Determine the (X, Y) coordinate at the center of the cell enclosing the given text.  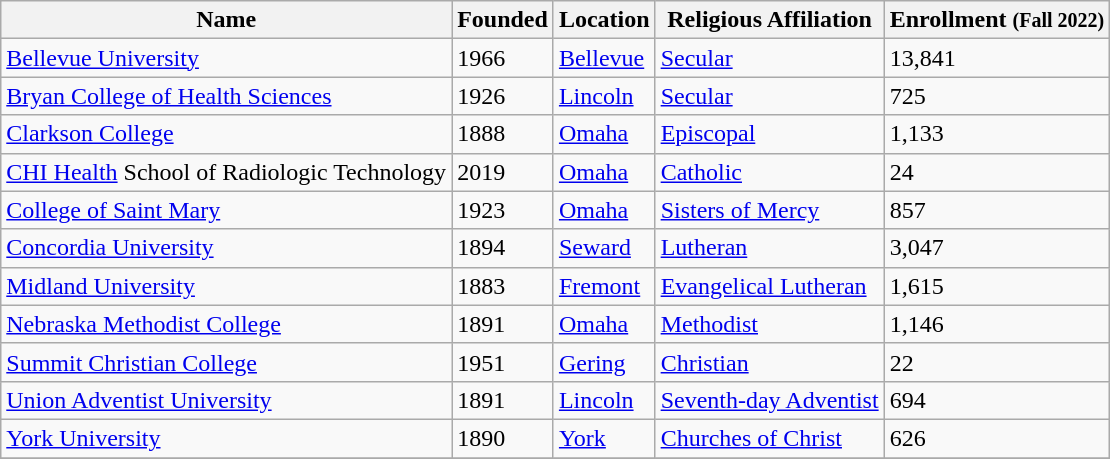
CHI Health School of Radiologic Technology (226, 172)
Name (226, 20)
Bryan College of Health Sciences (226, 96)
1894 (503, 248)
Concordia University (226, 248)
Seward (604, 248)
York (604, 438)
2019 (503, 172)
1883 (503, 286)
1,615 (997, 286)
1,146 (997, 324)
Christian (770, 362)
13,841 (997, 58)
Summit Christian College (226, 362)
Clarkson College (226, 134)
3,047 (997, 248)
1888 (503, 134)
857 (997, 210)
1890 (503, 438)
College of Saint Mary (226, 210)
York University (226, 438)
Gering (604, 362)
Bellevue (604, 58)
Episcopal (770, 134)
Nebraska Methodist College (226, 324)
1966 (503, 58)
Lutheran (770, 248)
Seventh-day Adventist (770, 400)
Religious Affiliation (770, 20)
Evangelical Lutheran (770, 286)
1926 (503, 96)
Methodist (770, 324)
725 (997, 96)
Enrollment (Fall 2022) (997, 20)
Sisters of Mercy (770, 210)
24 (997, 172)
Fremont (604, 286)
Catholic (770, 172)
Bellevue University (226, 58)
Midland University (226, 286)
Founded (503, 20)
1,133 (997, 134)
Location (604, 20)
22 (997, 362)
Churches of Christ (770, 438)
694 (997, 400)
1923 (503, 210)
Union Adventist University (226, 400)
1951 (503, 362)
626 (997, 438)
